For the text-containing cell, return its midpoint in [X, Y] coordinate format. 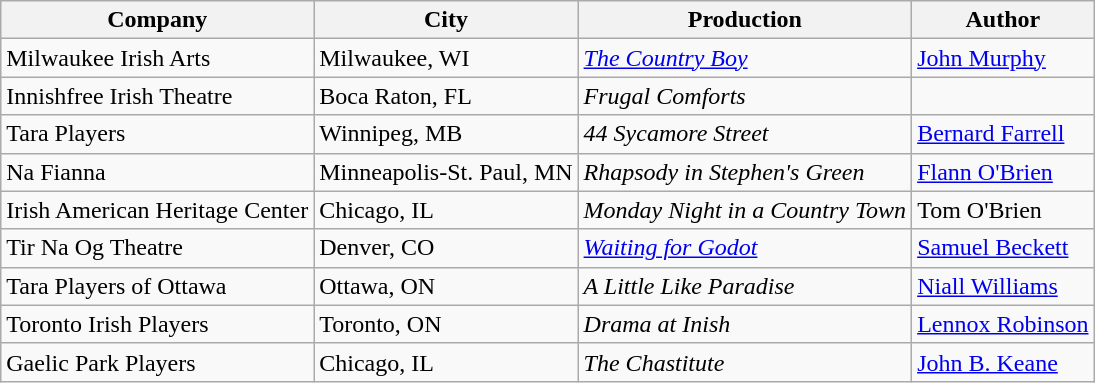
Irish American Heritage Center [158, 210]
Production [745, 20]
Na Fianna [158, 172]
Boca Raton, FL [446, 96]
City [446, 20]
Rhapsody in Stephen's Green [745, 172]
A Little Like Paradise [745, 286]
Winnipeg, MB [446, 134]
Milwaukee, WI [446, 58]
Innishfree Irish Theatre [158, 96]
Toronto, ON [446, 324]
Tir Na Og Theatre [158, 248]
Tom O'Brien [1003, 210]
Bernard Farrell [1003, 134]
Author [1003, 20]
Minneapolis-St. Paul, MN [446, 172]
John B. Keane [1003, 362]
Toronto Irish Players [158, 324]
Tara Players of Ottawa [158, 286]
Waiting for Godot [745, 248]
Drama at Inish [745, 324]
John Murphy [1003, 58]
Samuel Beckett [1003, 248]
Niall Williams [1003, 286]
Denver, CO [446, 248]
Lennox Robinson [1003, 324]
Flann O'Brien [1003, 172]
The Chastitute [745, 362]
The Country Boy [745, 58]
Company [158, 20]
Monday Night in a Country Town [745, 210]
Milwaukee Irish Arts [158, 58]
Gaelic Park Players [158, 362]
Ottawa, ON [446, 286]
Frugal Comforts [745, 96]
Tara Players [158, 134]
44 Sycamore Street [745, 134]
